Provide the (x, y) coordinate of the cell's center where the given text is located.  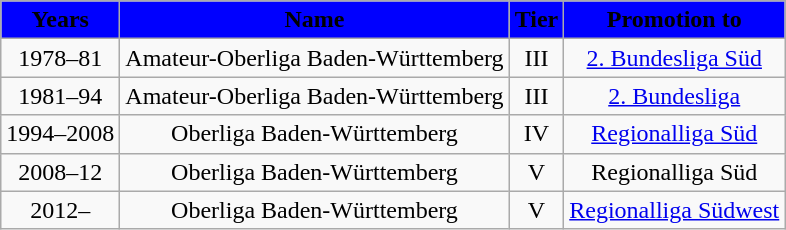
2. Bundesliga (674, 96)
2008–12 (60, 172)
Name (314, 20)
1981–94 (60, 96)
Regionalliga Südwest (674, 210)
1994–2008 (60, 134)
IV (536, 134)
Years (60, 20)
2012– (60, 210)
1978–81 (60, 58)
Tier (536, 20)
Promotion to (674, 20)
2. Bundesliga Süd (674, 58)
